Pinpoint the cell where the given text exists, returning its [X, Y] midpoint coordinate. 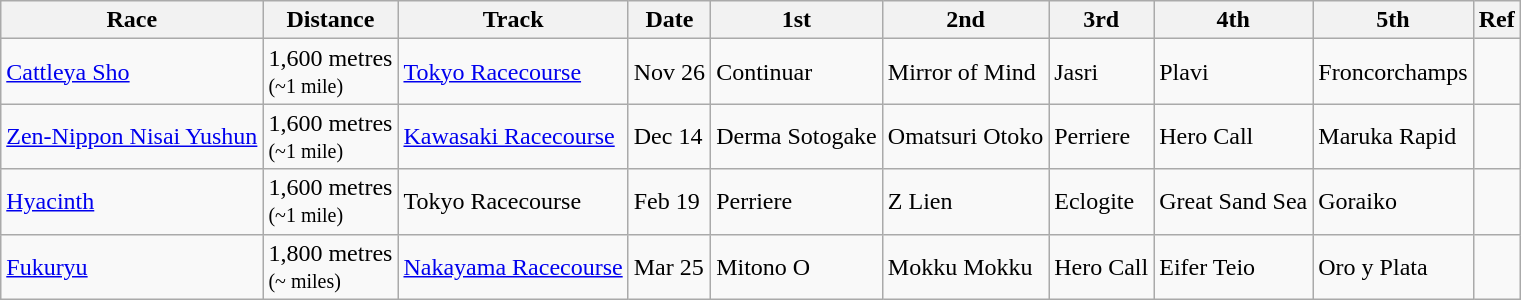
Continuar [797, 72]
Nakayama Racecourse [513, 266]
Ref [1496, 20]
Kawasaki Racecourse [513, 136]
Maruka Rapid [1393, 136]
4th [1234, 20]
Froncorchamps [1393, 72]
Derma Sotogake [797, 136]
Date [669, 20]
Distance [330, 20]
Zen-Nippon Nisai Yushun [132, 136]
Great Sand Sea [1234, 202]
1,800 metres(~ miles) [330, 266]
Feb 19 [669, 202]
Oro y Plata [1393, 266]
Mitono O [797, 266]
Jasri [1102, 72]
2nd [965, 20]
Mar 25 [669, 266]
Omatsuri Otoko [965, 136]
3rd [1102, 20]
Eclogite [1102, 202]
Fukuryu [132, 266]
Nov 26 [669, 72]
Race [132, 20]
Hyacinth [132, 202]
Track [513, 20]
1st [797, 20]
Cattleya Sho [132, 72]
5th [1393, 20]
Dec 14 [669, 136]
Mokku Mokku [965, 266]
Z Lien [965, 202]
Eifer Teio [1234, 266]
Plavi [1234, 72]
Goraiko [1393, 202]
Mirror of Mind [965, 72]
